Output the (X, Y) coordinate of the center of the cell containing the given text.  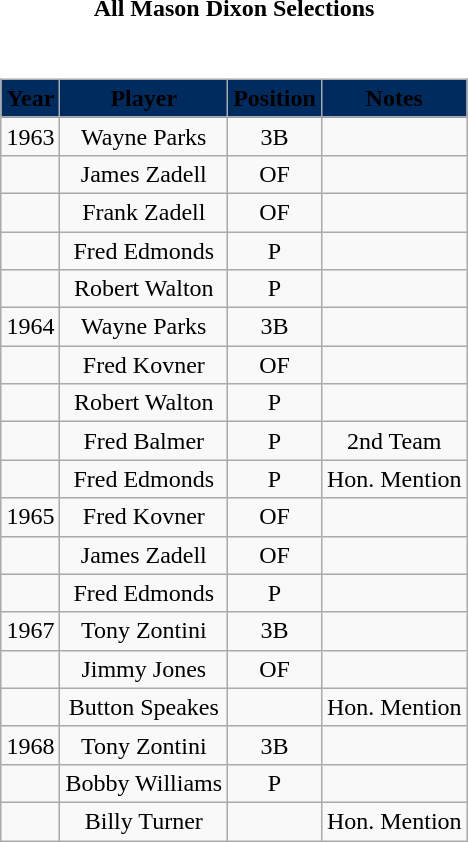
1965 (30, 517)
Year (30, 98)
Bobby Williams (144, 783)
Billy Turner (144, 821)
Button Speakes (144, 707)
Jimmy Jones (144, 669)
Fred Balmer (144, 441)
2nd Team (394, 441)
1963 (30, 136)
1968 (30, 745)
1967 (30, 631)
1964 (30, 327)
Position (275, 98)
Player (144, 98)
Notes (394, 98)
Frank Zadell (144, 212)
